Extract the (x, y) coordinate from the center of the cell holding the provided text.  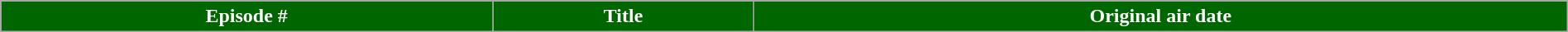
Original air date (1160, 16)
Title (624, 16)
Episode # (246, 16)
